Find where the given text appears and provide that cell's center as (X, Y) coordinate. 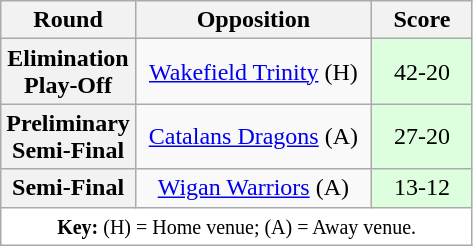
13-12 (422, 188)
42-20 (422, 72)
Wakefield Trinity (H) (253, 72)
Catalans Dragons (A) (253, 136)
Wigan Warriors (A) (253, 188)
Key: (H) = Home venue; (A) = Away venue. (237, 226)
Semi-Final (68, 188)
Preliminary Semi-Final (68, 136)
Round (68, 20)
Score (422, 20)
Opposition (253, 20)
Elimination Play-Off (68, 72)
27-20 (422, 136)
